Extract the [X, Y] coordinate from the center of the cell holding the provided text.  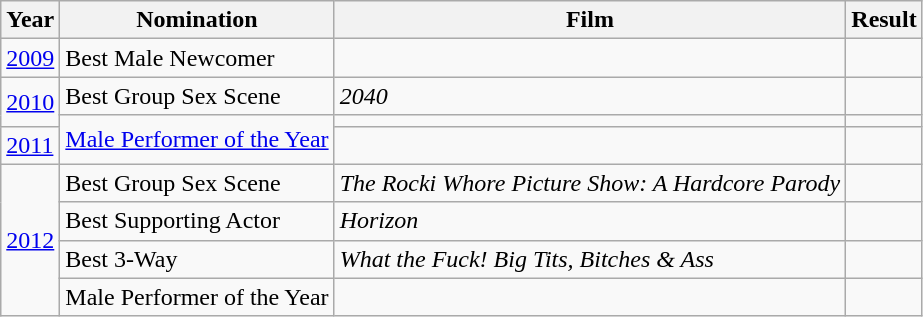
Horizon [590, 221]
Nomination [197, 20]
Result [884, 20]
2010 [30, 102]
2012 [30, 240]
Film [590, 20]
Year [30, 20]
Best Supporting Actor [197, 221]
2040 [590, 96]
2011 [30, 145]
2009 [30, 58]
What the Fuck! Big Tits, Bitches & Ass [590, 259]
Best 3-Way [197, 259]
Best Male Newcomer [197, 58]
The Rocki Whore Picture Show: A Hardcore Parody [590, 183]
